Output the (x, y) coordinate of the center of the cell containing the given text.  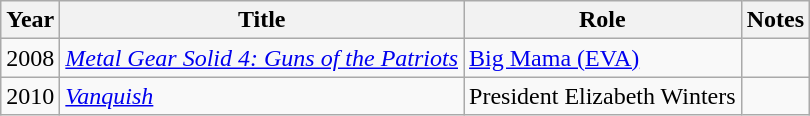
Vanquish (262, 96)
President Elizabeth Winters (603, 96)
2008 (30, 58)
Year (30, 20)
2010 (30, 96)
Title (262, 20)
Metal Gear Solid 4: Guns of the Patriots (262, 58)
Role (603, 20)
Notes (775, 20)
Big Mama (EVA) (603, 58)
